Provide the (X, Y) coordinate of the cell's center where the given text is located.  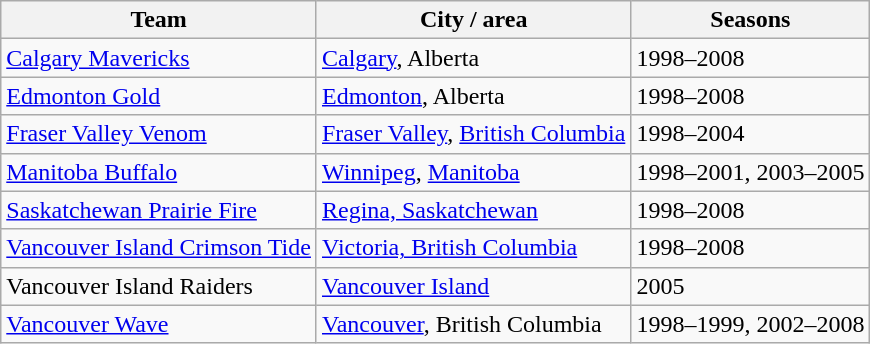
Fraser Valley, British Columbia (473, 134)
Saskatchewan Prairie Fire (159, 210)
Vancouver Island Crimson Tide (159, 248)
City / area (473, 20)
Winnipeg, Manitoba (473, 172)
Fraser Valley Venom (159, 134)
Vancouver Wave (159, 324)
Vancouver, British Columbia (473, 324)
Victoria, British Columbia (473, 248)
Edmonton Gold (159, 96)
2005 (750, 286)
Regina, Saskatchewan (473, 210)
1998–2001, 2003–2005 (750, 172)
1998–1999, 2002–2008 (750, 324)
Seasons (750, 20)
Calgary Mavericks (159, 58)
Manitoba Buffalo (159, 172)
Calgary, Alberta (473, 58)
Vancouver Island Raiders (159, 286)
Edmonton, Alberta (473, 96)
Team (159, 20)
1998–2004 (750, 134)
Vancouver Island (473, 286)
